Return the (X, Y) coordinate for the center point of the cell that contains the specified text.  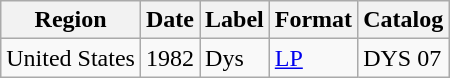
DYS 07 (404, 58)
LP (313, 58)
Format (313, 20)
Date (170, 20)
Dys (235, 58)
Label (235, 20)
1982 (170, 58)
United States (71, 58)
Region (71, 20)
Catalog (404, 20)
